From the cell containing the given text, extract its center point as (X, Y) coordinate. 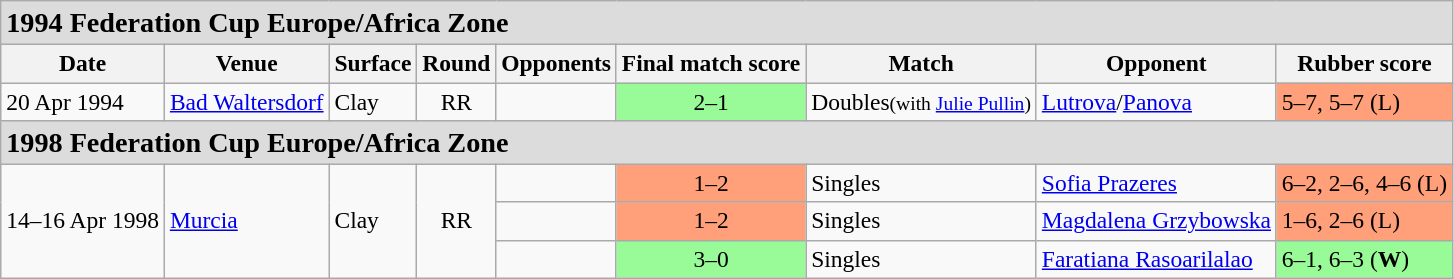
Opponents (556, 63)
Sofia Prazeres (1156, 183)
Faratiana Rasoarilalao (1156, 259)
14–16 Apr 1998 (83, 221)
Magdalena Grzybowska (1156, 221)
1998 Federation Cup Europe/Africa Zone (727, 142)
Bad Waltersdorf (246, 101)
Date (83, 63)
Surface (373, 63)
2–1 (710, 101)
Murcia (246, 221)
3–0 (710, 259)
Match (922, 63)
1994 Federation Cup Europe/Africa Zone (727, 22)
5–7, 5–7 (L) (1364, 101)
Opponent (1156, 63)
Venue (246, 63)
1–6, 2–6 (L) (1364, 221)
6–1, 6–3 (W) (1364, 259)
Lutrova/Panova (1156, 101)
Final match score (710, 63)
Doubles(with Julie Pullin) (922, 101)
Rubber score (1364, 63)
6–2, 2–6, 4–6 (L) (1364, 183)
Round (456, 63)
20 Apr 1994 (83, 101)
